From the cell containing the given text, extract its center point as (x, y) coordinate. 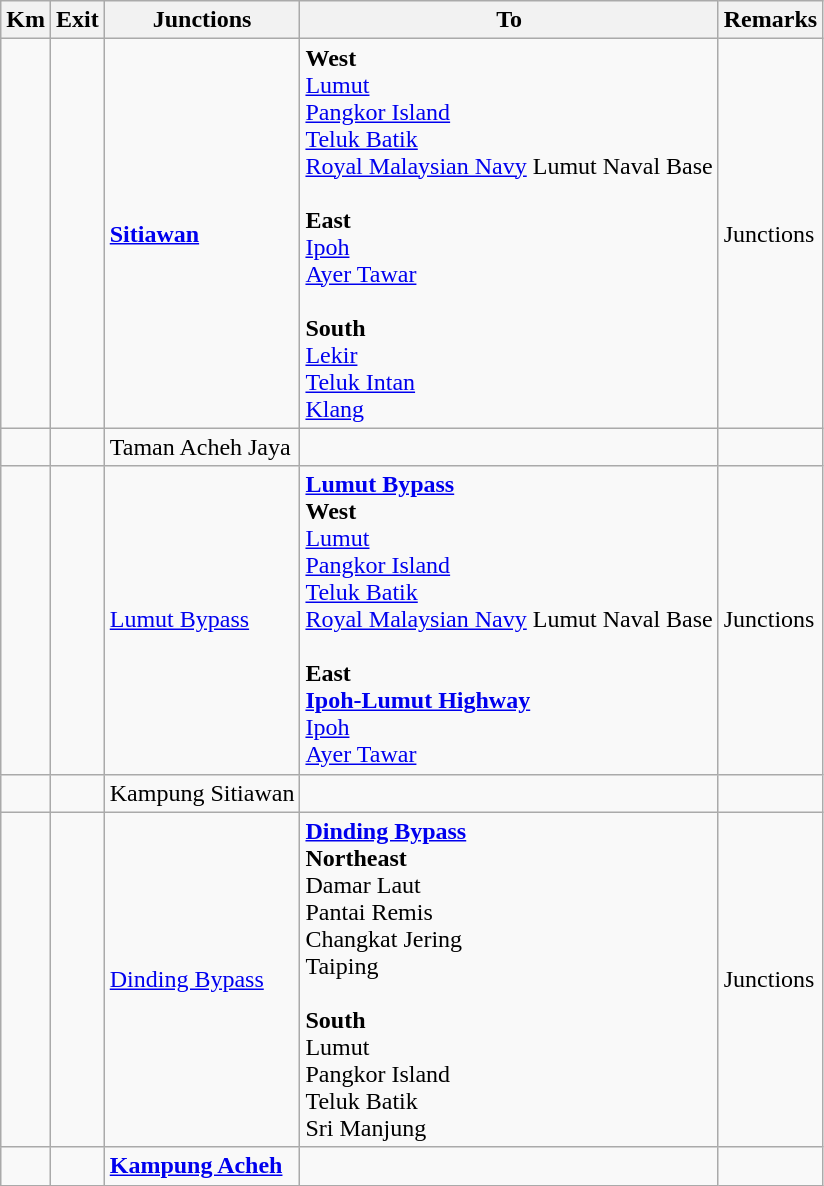
Taman Acheh Jaya (202, 447)
Lumut BypassWestLumutPangkor IslandTeluk BatikRoyal Malaysian Navy Lumut Naval BaseEast Ipoh-Lumut Highway Ipoh Ayer Tawar (509, 620)
Dinding Bypass (202, 980)
Lumut Bypass (202, 620)
Remarks (770, 20)
Kampung Sitiawan (202, 793)
Km (26, 20)
Exit (77, 20)
West Lumut Pangkor Island Teluk Batik Royal Malaysian Navy Lumut Naval BaseEast Ipoh Ayer TawarSouth Lekir Teluk Intan Klang (509, 234)
To (509, 20)
Sitiawan (202, 234)
Dinding BypassNortheastDamar LautPantai RemisChangkat JeringTaipingSouthLumutPangkor IslandTeluk BatikSri Manjung (509, 980)
Kampung Acheh (202, 1166)
